For the text-containing cell, return its midpoint in (x, y) coordinate format. 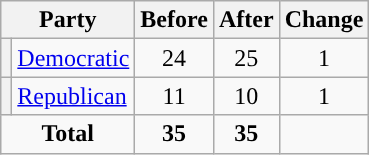
Democratic (74, 58)
24 (174, 58)
Republican (74, 96)
Party (68, 20)
Before (174, 20)
25 (246, 58)
After (246, 20)
Total (68, 134)
Change (324, 20)
10 (246, 96)
11 (174, 96)
